Return the [x, y] coordinate for the center point of the cell that contains the specified text.  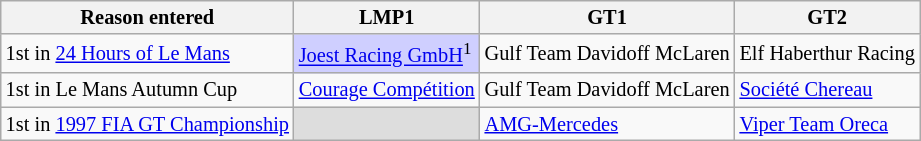
GT1 [608, 17]
GT2 [828, 17]
Société Chereau [828, 90]
Reason entered [148, 17]
Courage Compétition [387, 90]
Elf Haberthur Racing [828, 54]
1st in Le Mans Autumn Cup [148, 90]
1st in 24 Hours of Le Mans [148, 54]
LMP1 [387, 17]
1st in 1997 FIA GT Championship [148, 124]
Viper Team Oreca [828, 124]
AMG-Mercedes [608, 124]
Joest Racing GmbH1 [387, 54]
